From the cell containing the given text, extract its center point as (x, y) coordinate. 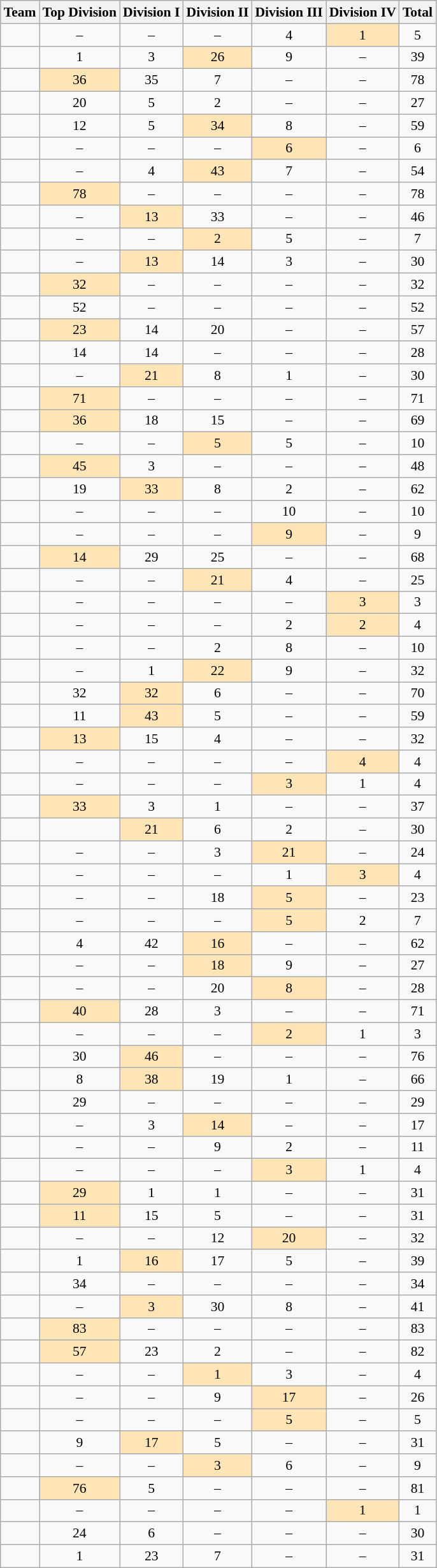
Total (418, 12)
Division IV (363, 12)
66 (418, 1080)
40 (80, 1012)
70 (418, 693)
Division II (218, 12)
69 (418, 421)
54 (418, 171)
22 (218, 671)
45 (80, 467)
37 (418, 807)
81 (418, 1488)
Top Division (80, 12)
35 (152, 80)
Division III (289, 12)
38 (152, 1080)
41 (418, 1307)
82 (418, 1352)
68 (418, 557)
Division I (152, 12)
42 (152, 943)
Team (20, 12)
48 (418, 467)
